Scan for the cell matching the given text and deliver its (X, Y) coordinate at center. 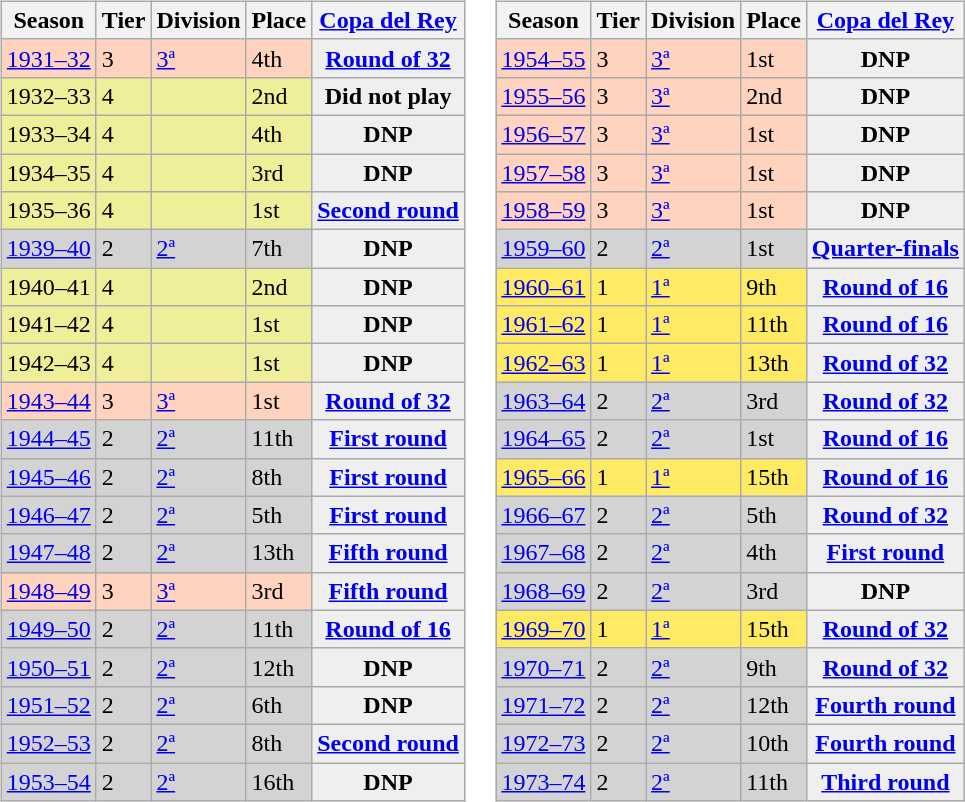
1935–36 (48, 211)
1964–65 (544, 439)
6th (279, 705)
1956–57 (544, 134)
1942–43 (48, 363)
Third round (885, 781)
1947–48 (48, 553)
1965–66 (544, 477)
1972–73 (544, 743)
Quarter-finals (885, 249)
1962–63 (544, 363)
1971–72 (544, 705)
16th (279, 781)
1963–64 (544, 401)
1951–52 (48, 705)
1950–51 (48, 667)
10th (774, 743)
1957–58 (544, 173)
1953–54 (48, 781)
1959–60 (544, 249)
1955–56 (544, 96)
1969–70 (544, 629)
1931–32 (48, 58)
1932–33 (48, 96)
1958–59 (544, 211)
1941–42 (48, 325)
1966–67 (544, 515)
1967–68 (544, 553)
1934–35 (48, 173)
1970–71 (544, 667)
1943–44 (48, 401)
1940–41 (48, 287)
1952–53 (48, 743)
1973–74 (544, 781)
1949–50 (48, 629)
1945–46 (48, 477)
1954–55 (544, 58)
1961–62 (544, 325)
1968–69 (544, 591)
1960–61 (544, 287)
1948–49 (48, 591)
Did not play (388, 96)
1933–34 (48, 134)
1946–47 (48, 515)
7th (279, 249)
1944–45 (48, 439)
1939–40 (48, 249)
